Scan for the cell matching the given text and deliver its [x, y] coordinate at center. 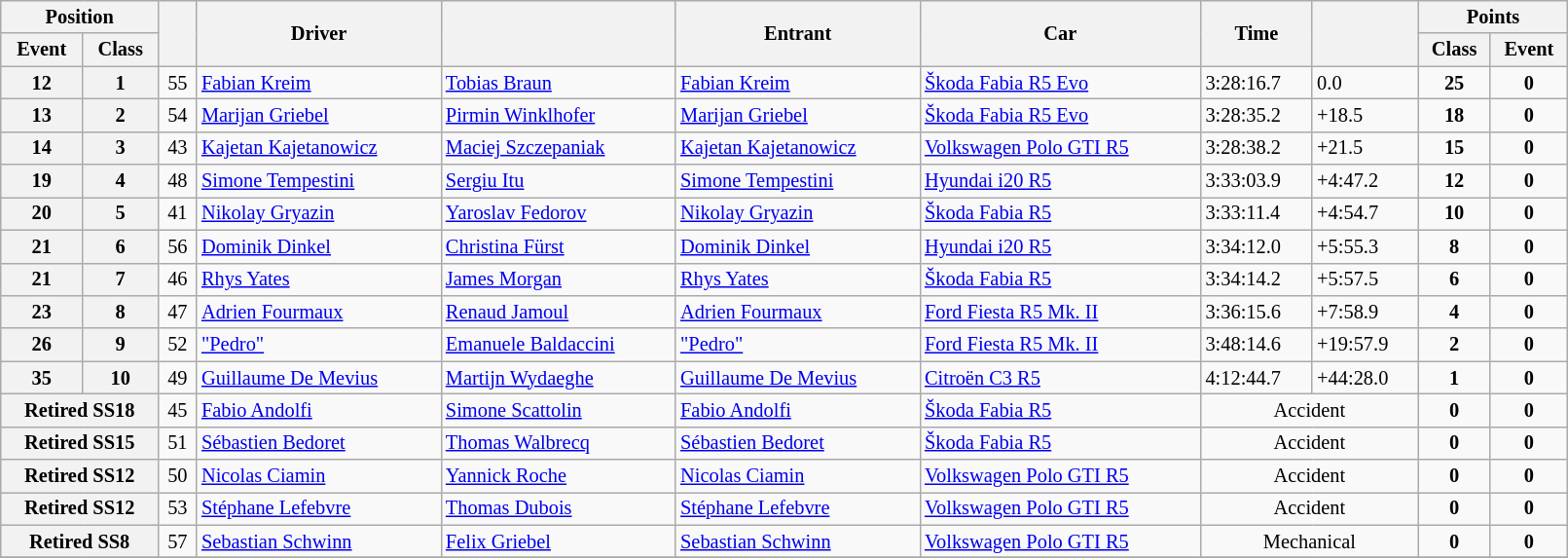
20 [42, 213]
3:28:38.2 [1258, 148]
57 [177, 541]
48 [177, 181]
Citroën C3 R5 [1060, 378]
+44:28.0 [1365, 378]
Yaroslav Fedorov [559, 213]
3:33:11.4 [1258, 213]
9 [121, 345]
25 [1454, 83]
3:48:14.6 [1258, 345]
45 [177, 410]
Sergiu Itu [559, 181]
Position [80, 17]
Car [1060, 33]
Tobias Braun [559, 83]
13 [42, 115]
+5:55.3 [1365, 246]
+21.5 [1365, 148]
43 [177, 148]
+18.5 [1365, 115]
Driver [319, 33]
14 [42, 148]
+19:57.9 [1365, 345]
3:33:03.9 [1258, 181]
Felix Griebel [559, 541]
3:34:12.0 [1258, 246]
3:28:35.2 [1258, 115]
Renaud Jamoul [559, 312]
Emanuele Baldaccini [559, 345]
Entrant [798, 33]
0.0 [1365, 83]
Pirmin Winklhofer [559, 115]
Retired SS8 [80, 541]
Time [1258, 33]
4:12:44.7 [1258, 378]
Thomas Dubois [559, 508]
46 [177, 279]
56 [177, 246]
35 [42, 378]
3 [121, 148]
7 [121, 279]
Yannick Roche [559, 476]
5 [121, 213]
3:34:14.2 [1258, 279]
Maciej Szczepaniak [559, 148]
53 [177, 508]
49 [177, 378]
Christina Fürst [559, 246]
15 [1454, 148]
47 [177, 312]
James Morgan [559, 279]
3:28:16.7 [1258, 83]
Retired SS18 [80, 410]
52 [177, 345]
55 [177, 83]
23 [42, 312]
19 [42, 181]
26 [42, 345]
Points [1493, 17]
Thomas Walbrecq [559, 443]
+5:57.5 [1365, 279]
41 [177, 213]
51 [177, 443]
Mechanical [1310, 541]
+4:54.7 [1365, 213]
54 [177, 115]
Martijn Wydaeghe [559, 378]
+4:47.2 [1365, 181]
3:36:15.6 [1258, 312]
18 [1454, 115]
Simone Scattolin [559, 410]
50 [177, 476]
Retired SS15 [80, 443]
+7:58.9 [1365, 312]
